Scan for the cell matching the given text and deliver its (x, y) coordinate at center. 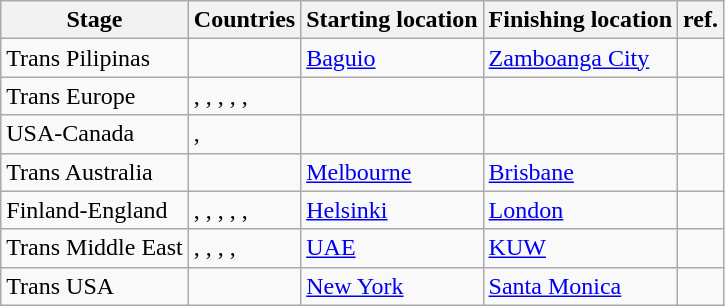
, (244, 134)
Santa Monica (580, 286)
ref. (701, 20)
Finland-England (95, 210)
Trans Australia (95, 172)
Melbourne (392, 172)
Trans Pilipinas (95, 58)
Countries (244, 20)
Trans Europe (95, 96)
London (580, 210)
New York (392, 286)
Zamboanga City (580, 58)
Brisbane (580, 172)
KUW (580, 248)
Trans USA (95, 286)
Trans Middle East (95, 248)
Starting location (392, 20)
UAE (392, 248)
Finishing location (580, 20)
Baguio (392, 58)
, , , , (244, 248)
Stage (95, 20)
USA-Canada (95, 134)
Helsinki (392, 210)
